For the text-containing cell, return its midpoint in (x, y) coordinate format. 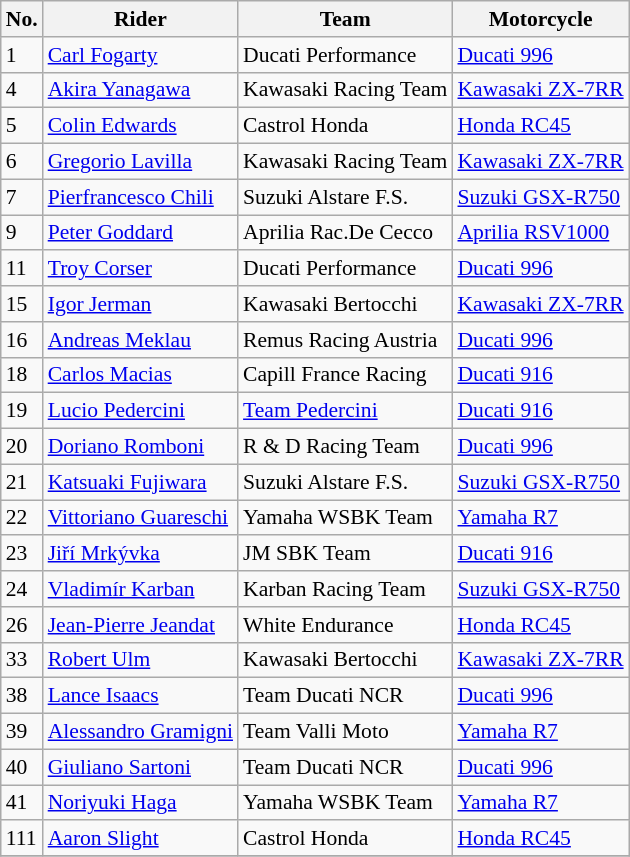
Motorcycle (540, 19)
26 (22, 625)
Jean-Pierre Jeandat (140, 625)
39 (22, 732)
Akira Yanagawa (140, 90)
JM SBK Team (345, 554)
23 (22, 554)
No. (22, 19)
111 (22, 839)
Capill France Racing (345, 375)
22 (22, 518)
Robert Ulm (140, 660)
6 (22, 162)
Jiří Mrkývka (140, 554)
40 (22, 767)
9 (22, 233)
Remus Racing Austria (345, 340)
38 (22, 696)
Noriyuki Haga (140, 803)
Vittoriano Guareschi (140, 518)
Lucio Pedercini (140, 411)
Team Valli Moto (345, 732)
Gregorio Lavilla (140, 162)
Andreas Meklau (140, 340)
Aprilia Rac.De Cecco (345, 233)
Doriano Romboni (140, 447)
20 (22, 447)
Peter Goddard (140, 233)
7 (22, 197)
4 (22, 90)
Carlos Macias (140, 375)
1 (22, 55)
33 (22, 660)
16 (22, 340)
Karban Racing Team (345, 589)
Pierfrancesco Chili (140, 197)
Vladimír Karban (140, 589)
Giuliano Sartoni (140, 767)
Rider (140, 19)
5 (22, 126)
Katsuaki Fujiwara (140, 482)
11 (22, 269)
Igor Jerman (140, 304)
Lance Isaacs (140, 696)
Carl Fogarty (140, 55)
Aaron Slight (140, 839)
21 (22, 482)
Team (345, 19)
41 (22, 803)
18 (22, 375)
R & D Racing Team (345, 447)
Colin Edwards (140, 126)
Team Pedercini (345, 411)
Troy Corser (140, 269)
15 (22, 304)
19 (22, 411)
Aprilia RSV1000 (540, 233)
24 (22, 589)
White Endurance (345, 625)
Alessandro Gramigni (140, 732)
